Find where the given text appears and provide that cell's center as (X, Y) coordinate. 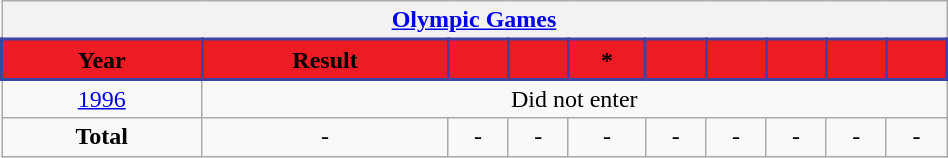
Did not enter (574, 98)
Total (102, 137)
1996 (102, 98)
Year (102, 60)
* (607, 60)
Olympic Games (474, 20)
Result (325, 60)
